Output the (x, y) coordinate of the center of the cell containing the given text.  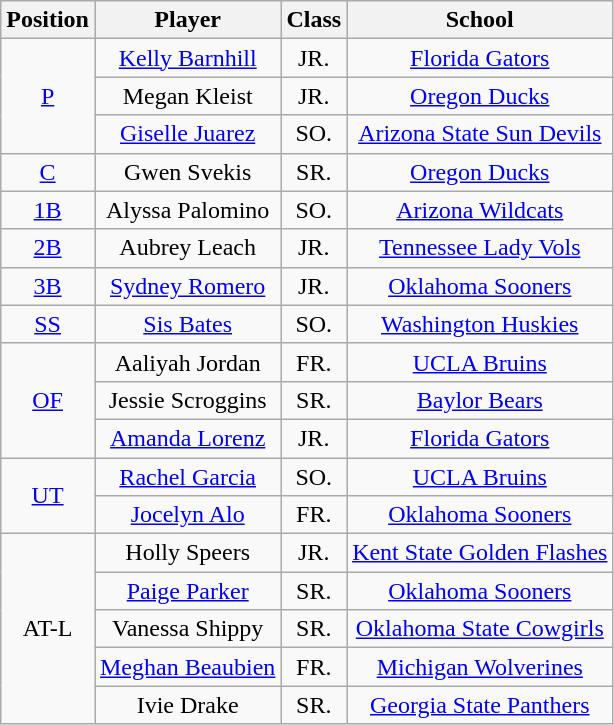
2B (48, 248)
Class (314, 20)
Ivie Drake (187, 705)
Washington Huskies (480, 324)
Amanda Lorenz (187, 438)
Kelly Barnhill (187, 58)
Megan Kleist (187, 96)
Arizona State Sun Devils (480, 134)
Baylor Bears (480, 400)
UT (48, 496)
Aubrey Leach (187, 248)
Gwen Svekis (187, 172)
Kent State Golden Flashes (480, 553)
Michigan Wolverines (480, 667)
Holly Speers (187, 553)
Rachel Garcia (187, 477)
Jessie Scroggins (187, 400)
Oklahoma State Cowgirls (480, 629)
Arizona Wildcats (480, 210)
Tennessee Lady Vols (480, 248)
School (480, 20)
1B (48, 210)
Position (48, 20)
Alyssa Palomino (187, 210)
P (48, 96)
Paige Parker (187, 591)
Sis Bates (187, 324)
Sydney Romero (187, 286)
Giselle Juarez (187, 134)
OF (48, 400)
Georgia State Panthers (480, 705)
SS (48, 324)
Jocelyn Alo (187, 515)
Vanessa Shippy (187, 629)
Meghan Beaubien (187, 667)
Player (187, 20)
AT-L (48, 629)
3B (48, 286)
Aaliyah Jordan (187, 362)
C (48, 172)
